Locate the cell with the specified text and output its (X, Y) center coordinate. 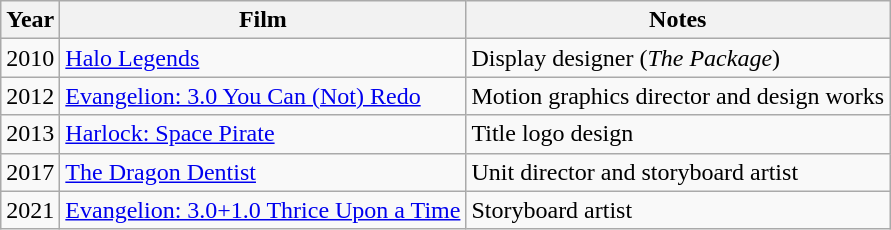
Display designer (The Package) (678, 58)
Storyboard artist (678, 210)
Motion graphics director and design works (678, 96)
2017 (30, 172)
2021 (30, 210)
Year (30, 20)
2013 (30, 134)
The Dragon Dentist (263, 172)
Title logo design (678, 134)
Evangelion: 3.0 You Can (Not) Redo (263, 96)
Halo Legends (263, 58)
2010 (30, 58)
Unit director and storyboard artist (678, 172)
Harlock: Space Pirate (263, 134)
Notes (678, 20)
Evangelion: 3.0+1.0 Thrice Upon a Time (263, 210)
Film (263, 20)
2012 (30, 96)
